Provide the (x, y) coordinate of the cell's center where the given text is located.  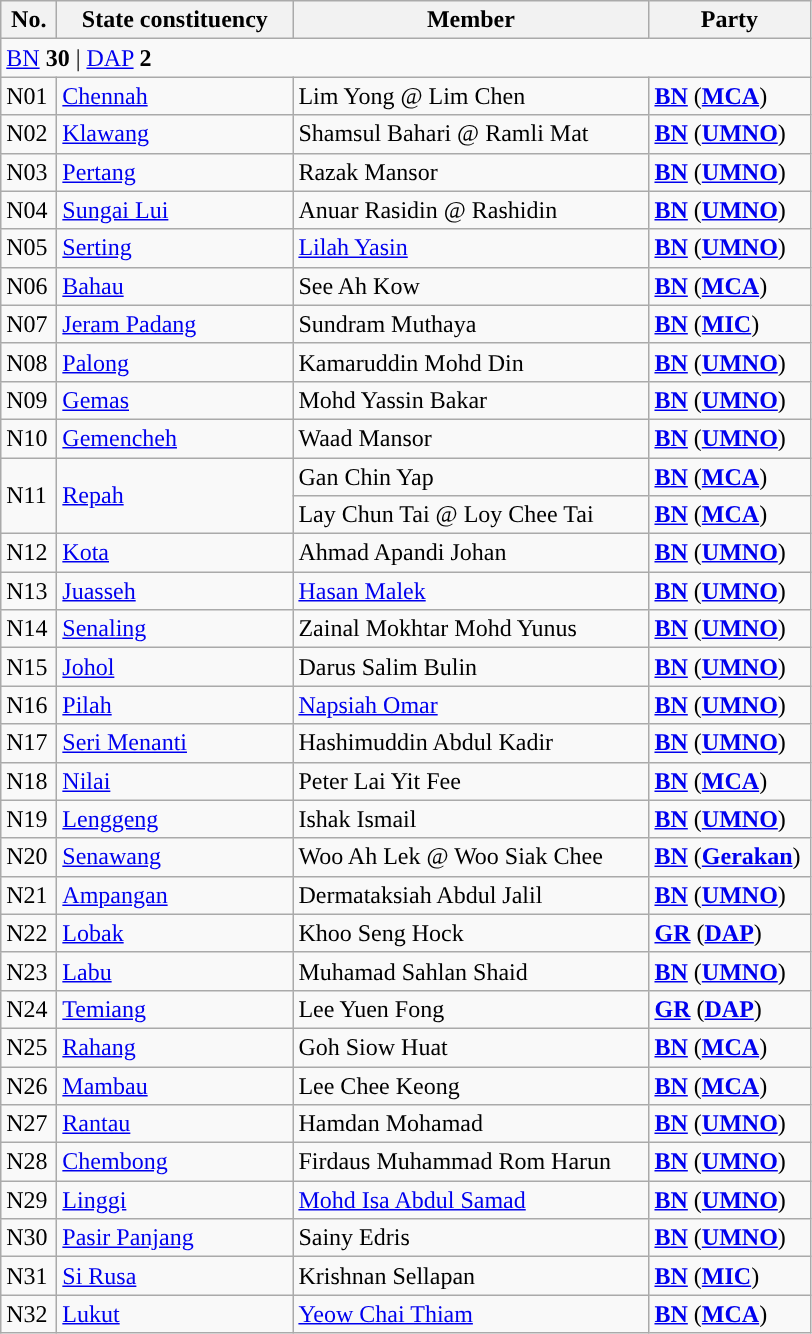
State constituency (175, 20)
N24 (29, 1009)
Firdaus Muhammad Rom Harun (471, 1162)
N05 (29, 248)
Sundram Muthaya (471, 324)
Kamaruddin Mohd Din (471, 362)
Khoo Seng Hock (471, 933)
Kota (175, 553)
Juasseh (175, 591)
N29 (29, 1200)
Gemas (175, 400)
Serting (175, 248)
N32 (29, 1314)
Mambau (175, 1085)
Sainy Edris (471, 1238)
N01 (29, 96)
N03 (29, 172)
Mohd Isa Abdul Samad (471, 1200)
N26 (29, 1085)
Bahau (175, 286)
Johol (175, 667)
N25 (29, 1047)
Member (471, 20)
N23 (29, 971)
Chembong (175, 1162)
No. (29, 20)
Muhamad Sahlan Shaid (471, 971)
Palong (175, 362)
N07 (29, 324)
Chennah (175, 96)
Si Rusa (175, 1276)
Krishnan Sellapan (471, 1276)
Hasan Malek (471, 591)
N08 (29, 362)
Lee Chee Keong (471, 1085)
Lilah Yasin (471, 248)
Goh Siow Huat (471, 1047)
Ishak Ismail (471, 819)
Anuar Rasidin @ Rashidin (471, 210)
Hamdan Mohamad (471, 1124)
Jeram Padang (175, 324)
Linggi (175, 1200)
Pasir Panjang (175, 1238)
Senaling (175, 629)
Rantau (175, 1124)
N13 (29, 591)
N30 (29, 1238)
N09 (29, 400)
Gan Chin Yap (471, 477)
Repah (175, 496)
N06 (29, 286)
Labu (175, 971)
Pilah (175, 705)
Razak Mansor (471, 172)
Peter Lai Yit Fee (471, 781)
See Ah Kow (471, 286)
Sungai Lui (175, 210)
Temiang (175, 1009)
Seri Menanti (175, 743)
N14 (29, 629)
Shamsul Bahari @ Ramli Mat (471, 134)
N04 (29, 210)
N20 (29, 857)
N17 (29, 743)
Yeow Chai Thiam (471, 1314)
BN 30 | DAP 2 (406, 58)
N16 (29, 705)
Klawang (175, 134)
N19 (29, 819)
Ahmad Apandi Johan (471, 553)
N28 (29, 1162)
Mohd Yassin Bakar (471, 400)
N31 (29, 1276)
Pertang (175, 172)
N12 (29, 553)
Party (730, 20)
Waad Mansor (471, 438)
Darus Salim Bulin (471, 667)
Zainal Mokhtar Mohd Yunus (471, 629)
N21 (29, 895)
Nilai (175, 781)
N22 (29, 933)
Lobak (175, 933)
N10 (29, 438)
Lay Chun Tai @ Loy Chee Tai (471, 515)
N11 (29, 496)
Hashimuddin Abdul Kadir (471, 743)
Rahang (175, 1047)
Napsiah Omar (471, 705)
Lenggeng (175, 819)
N02 (29, 134)
Lim Yong @ Lim Chen (471, 96)
Lukut (175, 1314)
Senawang (175, 857)
Woo Ah Lek @ Woo Siak Chee (471, 857)
Dermataksiah Abdul Jalil (471, 895)
N27 (29, 1124)
Ampangan (175, 895)
Gemencheh (175, 438)
N18 (29, 781)
N15 (29, 667)
Lee Yuen Fong (471, 1009)
BN (Gerakan) (730, 857)
